Pinpoint the cell where the given text exists, returning its [X, Y] midpoint coordinate. 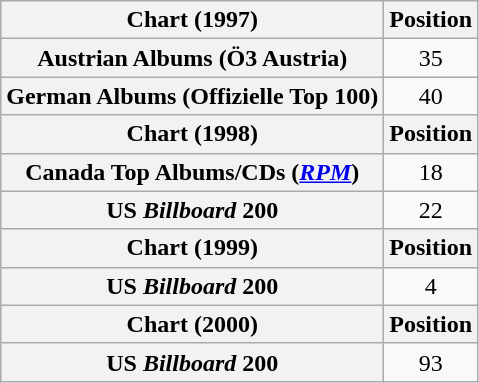
German Albums (Offizielle Top 100) [192, 96]
22 [431, 210]
Chart (2000) [192, 324]
93 [431, 362]
Chart (1999) [192, 248]
40 [431, 96]
Chart (1997) [192, 20]
4 [431, 286]
35 [431, 58]
Chart (1998) [192, 134]
Austrian Albums (Ö3 Austria) [192, 58]
18 [431, 172]
Canada Top Albums/CDs (RPM) [192, 172]
